Scan for the cell matching the given text and deliver its [X, Y] coordinate at center. 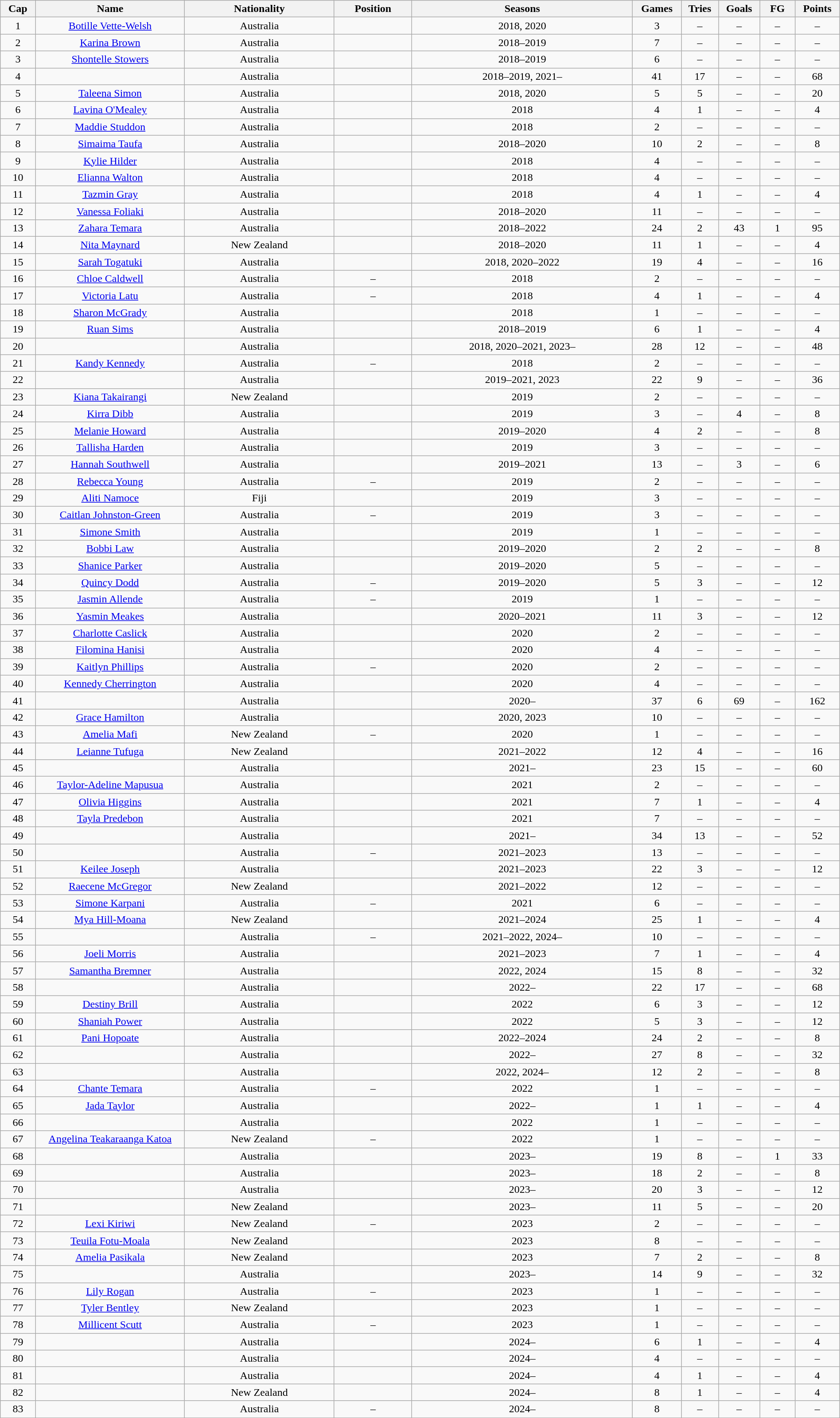
Position [373, 9]
2022, 2024 [522, 970]
Quincy Dodd [110, 582]
Kandy Kennedy [110, 363]
50 [18, 852]
44 [18, 751]
2020, 2023 [522, 717]
49 [18, 836]
64 [18, 1089]
Melanie Howard [110, 430]
58 [18, 987]
Tazmin Gray [110, 194]
Taleena Simon [110, 93]
Sharon McGrady [110, 313]
Tallisha Harden [110, 447]
2021–2022, 2024– [522, 937]
Filomina Hanisi [110, 650]
Cap [18, 9]
73 [18, 1240]
Botille Vette-Welsh [110, 26]
Kirra Dibb [110, 414]
2022–2024 [522, 1038]
Grace Hamilton [110, 717]
Ruan Sims [110, 329]
Charlotte Caslick [110, 633]
Pani Hopoate [110, 1038]
2021–2024 [522, 920]
65 [18, 1105]
72 [18, 1223]
2018–2019, 2021– [522, 76]
Hannah Southwell [110, 464]
Angelina Teakaraanga Katoa [110, 1139]
26 [18, 447]
Chloe Caldwell [110, 279]
Simaima Taufa [110, 144]
Raecene McGregor [110, 886]
Jasmin Allende [110, 599]
Amelia Mafi [110, 734]
42 [18, 717]
2018–2022 [522, 228]
Leianne Tufuga [110, 751]
46 [18, 785]
54 [18, 920]
Joeli Morris [110, 953]
Name [110, 9]
57 [18, 970]
Maddie Studdon [110, 127]
Tries [700, 9]
62 [18, 1055]
Kiana Takairangi [110, 397]
35 [18, 599]
31 [18, 532]
2019–2021, 2023 [522, 380]
Kaitlyn Phillips [110, 667]
Points [817, 9]
Mya Hill-Moana [110, 920]
47 [18, 802]
Vanessa Foliaki [110, 211]
2022, 2024– [522, 1072]
2020–2021 [522, 616]
Seasons [522, 9]
Karina Brown [110, 43]
Rebecca Young [110, 481]
45 [18, 768]
51 [18, 869]
Fiji [260, 498]
74 [18, 1257]
Taylor-Adeline Mapusua [110, 785]
Amelia Pasikala [110, 1257]
Caitlan Johnston-Green [110, 515]
29 [18, 498]
Samantha Bremner [110, 970]
Olivia Higgins [110, 802]
39 [18, 667]
Nita Maynard [110, 245]
Simone Karpani [110, 903]
40 [18, 684]
30 [18, 515]
Goals [739, 9]
2020– [522, 700]
80 [18, 1359]
21 [18, 363]
Lavina O'Mealey [110, 110]
Kylie Hilder [110, 160]
Teuila Fotu-Moala [110, 1240]
Sarah Togatuki [110, 262]
Keilee Joseph [110, 869]
Shanice Parker [110, 566]
Lily Rogan [110, 1291]
61 [18, 1038]
38 [18, 650]
Bobbi Law [110, 549]
53 [18, 903]
55 [18, 937]
2018, 2020–2021, 2023– [522, 346]
Tayla Predebon [110, 819]
Shontelle Stowers [110, 59]
70 [18, 1190]
Lexi Kiriwi [110, 1223]
Elianna Walton [110, 177]
95 [817, 228]
82 [18, 1392]
Millicent Scutt [110, 1325]
78 [18, 1325]
76 [18, 1291]
162 [817, 700]
Yasmin Meakes [110, 616]
Tyler Bentley [110, 1308]
Destiny Brill [110, 1004]
Victoria Latu [110, 296]
56 [18, 953]
71 [18, 1207]
Shaniah Power [110, 1021]
67 [18, 1139]
79 [18, 1342]
Chante Temara [110, 1089]
66 [18, 1122]
Nationality [260, 9]
Kennedy Cherrington [110, 684]
2019–2021 [522, 464]
59 [18, 1004]
Games [657, 9]
77 [18, 1308]
Jada Taylor [110, 1105]
FG [777, 9]
83 [18, 1409]
Simone Smith [110, 532]
63 [18, 1072]
2018, 2020–2022 [522, 262]
Aliti Namoce [110, 498]
81 [18, 1375]
75 [18, 1274]
Zahara Temara [110, 228]
